For the text-containing cell, return its midpoint in (x, y) coordinate format. 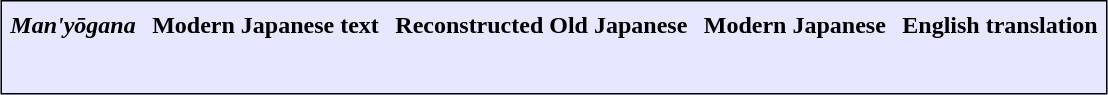
Man'yōgana (73, 25)
English translation (1000, 25)
Modern Japanese (794, 25)
Modern Japanese text (266, 25)
Reconstructed Old Japanese (542, 25)
